Determine the [X, Y] coordinate at the center of the cell enclosing the given text.  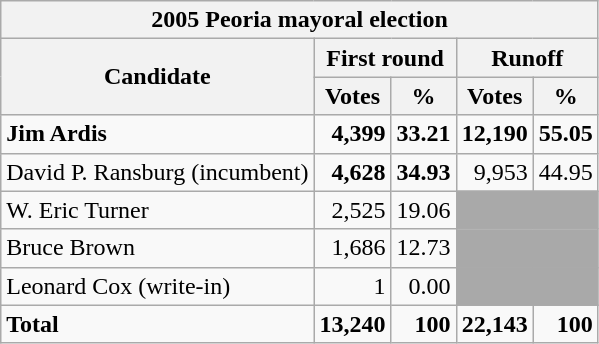
Bruce Brown [158, 248]
Candidate [158, 77]
55.05 [566, 134]
David P. Ransburg (incumbent) [158, 172]
0.00 [424, 286]
19.06 [424, 210]
9,953 [494, 172]
1,686 [352, 248]
22,143 [494, 324]
2005 Peoria mayoral election [300, 20]
4,628 [352, 172]
4,399 [352, 134]
33.21 [424, 134]
Total [158, 324]
Leonard Cox (write-in) [158, 286]
13,240 [352, 324]
1 [352, 286]
44.95 [566, 172]
12,190 [494, 134]
First round [385, 58]
Runoff [527, 58]
34.93 [424, 172]
Jim Ardis [158, 134]
W. Eric Turner [158, 210]
2,525 [352, 210]
12.73 [424, 248]
